For the text-containing cell, return its midpoint in [x, y] coordinate format. 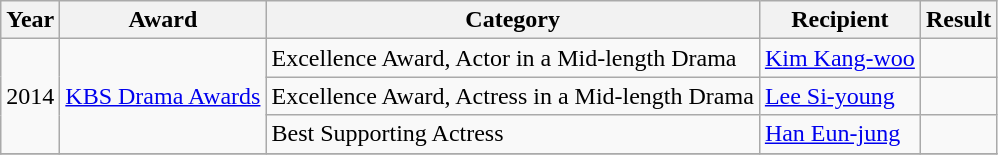
Excellence Award, Actor in a Mid-length Drama [512, 58]
Category [512, 20]
Han Eun-jung [840, 134]
Excellence Award, Actress in a Mid-length Drama [512, 96]
Kim Kang-woo [840, 58]
Result [958, 20]
KBS Drama Awards [163, 96]
Year [30, 20]
Lee Si-young [840, 96]
2014 [30, 96]
Award [163, 20]
Best Supporting Actress [512, 134]
Recipient [840, 20]
